Determine the [X, Y] coordinate at the center of the cell enclosing the given text.  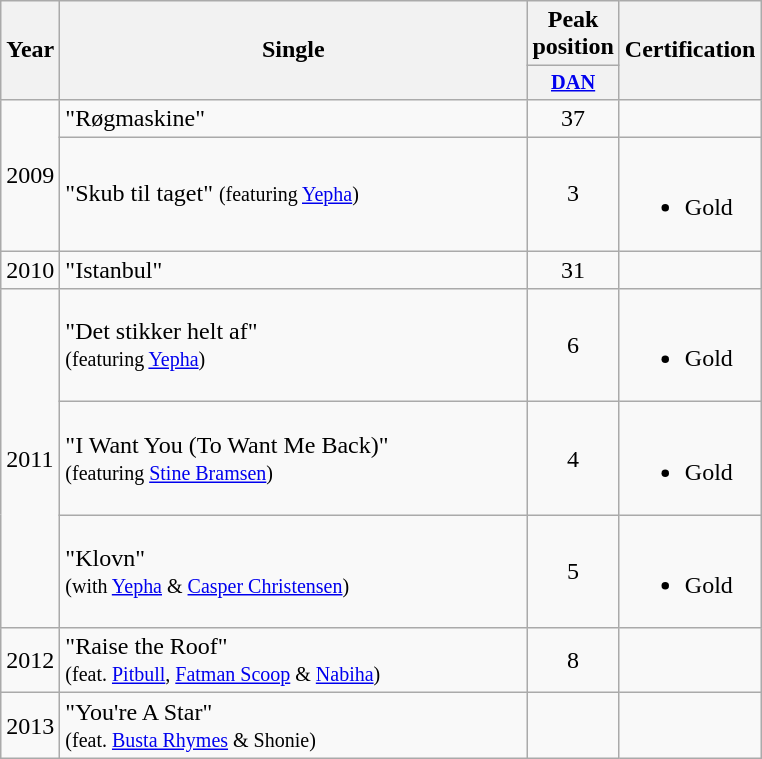
4 [573, 458]
3 [573, 194]
"You're A Star"(feat. Busta Rhymes & Shonie) [294, 726]
"Skub til taget" (featuring Yepha) [294, 194]
"Det stikker helt af" (featuring Yepha) [294, 346]
"I Want You (To Want Me Back)"(featuring Stine Bramsen) [294, 458]
"Klovn"(with Yepha & Casper Christensen) [294, 572]
2009 [30, 174]
6 [573, 346]
DAN [573, 83]
"Raise the Roof"(feat. Pitbull, Fatman Scoop & Nabiha) [294, 660]
Single [294, 50]
5 [573, 572]
37 [573, 118]
Certification [690, 50]
2011 [30, 458]
"Røgmaskine" [294, 118]
8 [573, 660]
"Istanbul" [294, 270]
Peak position [573, 34]
31 [573, 270]
2012 [30, 660]
2013 [30, 726]
Year [30, 50]
2010 [30, 270]
